Detect which cell encompasses the target text, then output its (X, Y) center coordinate. 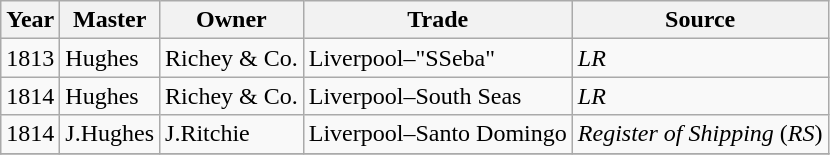
Trade (438, 20)
Master (110, 20)
Owner (232, 20)
Liverpool–Santo Domingo (438, 134)
J.Hughes (110, 134)
J.Ritchie (232, 134)
Register of Shipping (RS) (700, 134)
1813 (30, 58)
Liverpool–"SSeba" (438, 58)
Source (700, 20)
Liverpool–South Seas (438, 96)
Year (30, 20)
